Return (X, Y) of the center of cell containing provided text 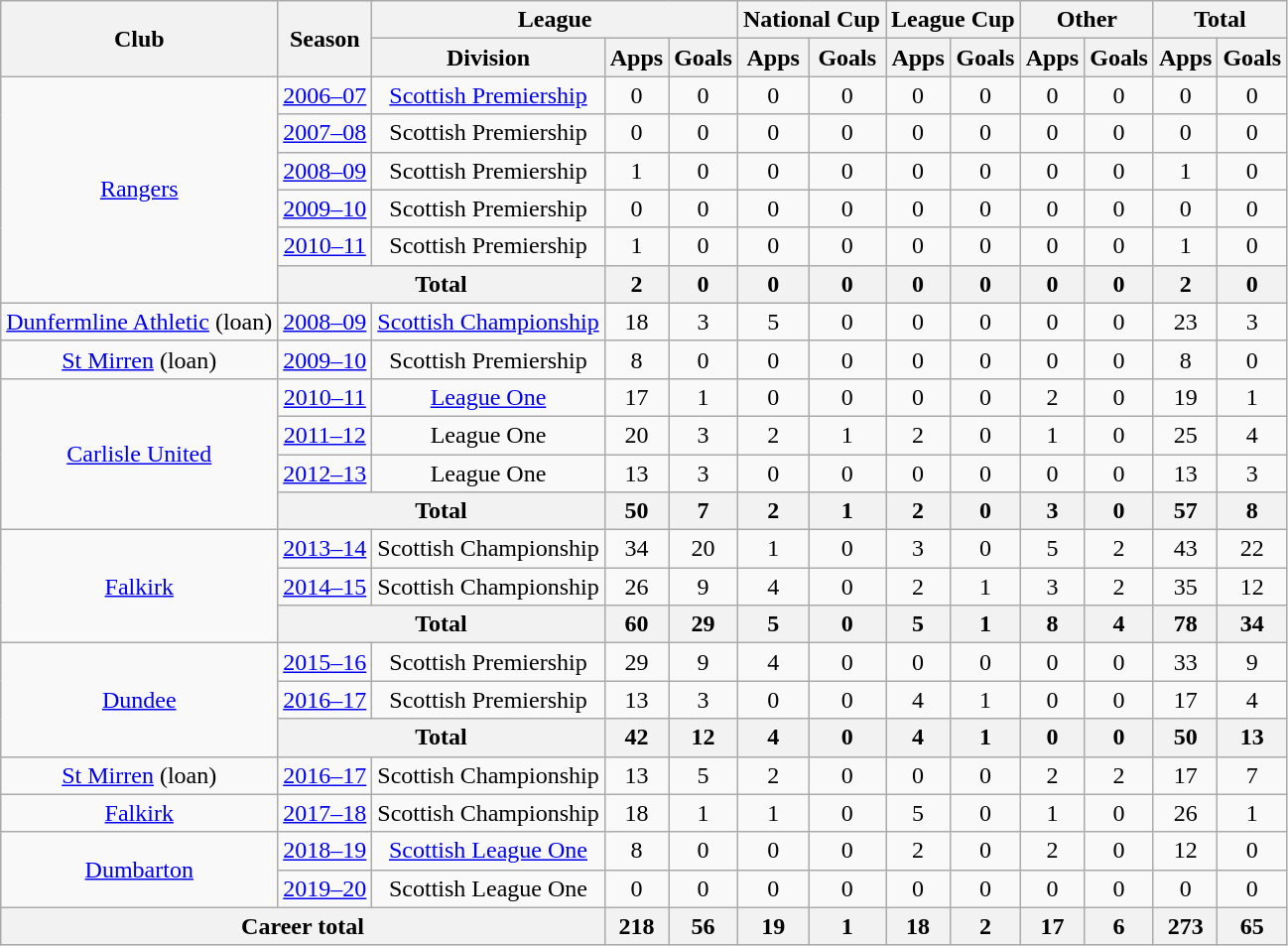
42 (636, 738)
Season (325, 39)
2011–12 (325, 435)
2007–08 (325, 133)
Carlisle United (139, 454)
2019–20 (325, 888)
57 (1185, 511)
6 (1119, 926)
33 (1185, 662)
Division (488, 58)
56 (704, 926)
Rangers (139, 190)
League Cup (953, 20)
273 (1185, 926)
23 (1185, 322)
Dunfermline Athletic (loan) (139, 322)
60 (636, 624)
65 (1252, 926)
218 (636, 926)
Other (1087, 20)
25 (1185, 435)
2015–16 (325, 662)
Dundee (139, 700)
2017–18 (325, 813)
78 (1185, 624)
43 (1185, 549)
2014–15 (325, 587)
Dumbarton (139, 870)
2013–14 (325, 549)
Club (139, 39)
2018–19 (325, 851)
22 (1252, 549)
2012–13 (325, 473)
League (556, 20)
Career total (303, 926)
2006–07 (325, 95)
35 (1185, 587)
National Cup (812, 20)
